Output the [X, Y] coordinate of the center of the cell containing the given text.  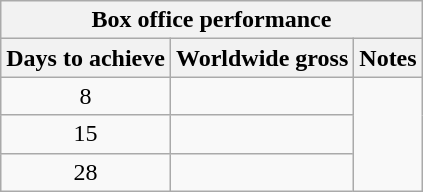
28 [86, 172]
15 [86, 134]
Worldwide gross [262, 58]
Box office performance [212, 20]
8 [86, 96]
Notes [388, 58]
Days to achieve [86, 58]
